Return the [X, Y] coordinate for the center point of the cell that contains the specified text.  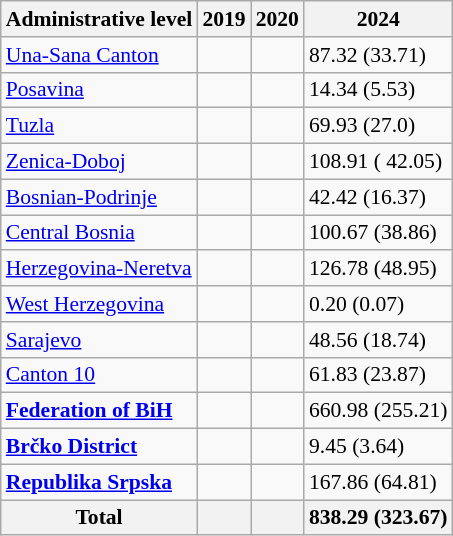
108.91 ( 42.05) [378, 162]
14.34 (5.53) [378, 90]
69.93 (27.0) [378, 126]
61.83 (23.87) [378, 375]
West Herzegovina [100, 304]
Federation of BiH [100, 411]
Tuzla [100, 126]
Herzegovina-Neretva [100, 269]
Central Bosnia [100, 233]
660.98 (255.21) [378, 411]
Administrative level [100, 19]
Canton 10 [100, 375]
42.42 (16.37) [378, 197]
126.78 (48.95) [378, 269]
2024 [378, 19]
100.67 (38.86) [378, 233]
Total [100, 518]
48.56 (18.74) [378, 340]
Zenica-Doboj [100, 162]
838.29 (323.67) [378, 518]
Una-Sana Canton [100, 55]
Posavina [100, 90]
167.86 (64.81) [378, 482]
2020 [278, 19]
Sarajevo [100, 340]
2019 [224, 19]
Bosnian-Podrinje [100, 197]
9.45 (3.64) [378, 447]
0.20 (0.07) [378, 304]
Republika Srpska [100, 482]
87.32 (33.71) [378, 55]
Brčko District [100, 447]
